Provide the [x, y] coordinate of the cell's center where the given text is located.  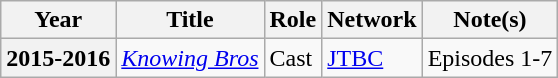
Note(s) [490, 20]
Cast [293, 58]
Role [293, 20]
Year [58, 20]
JTBC [372, 58]
2015-2016 [58, 58]
Title [190, 20]
Knowing Bros [190, 58]
Network [372, 20]
Episodes 1-7 [490, 58]
